Extract the (X, Y) coordinate from the center of the cell holding the provided text.  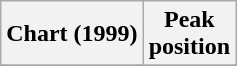
Chart (1999) (72, 34)
Peakposition (189, 34)
